Output the [x, y] coordinate of the center of the cell containing the given text.  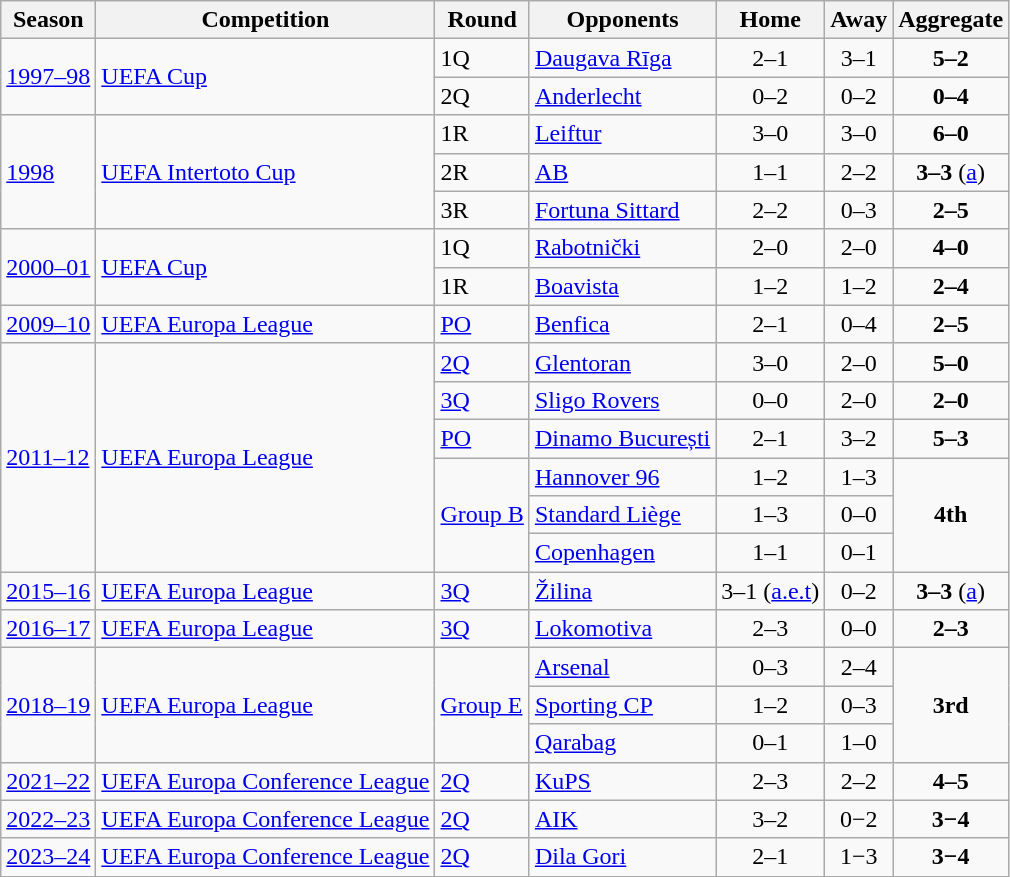
Žilina [622, 591]
1–0 [859, 743]
AB [622, 172]
Boavista [622, 286]
2018–19 [48, 705]
Sligo Rovers [622, 400]
Standard Liège [622, 515]
Hannover 96 [622, 477]
Benfica [622, 324]
1997–98 [48, 77]
1−3 [859, 857]
Round [482, 20]
5–3 [951, 438]
3–1 (a.e.t) [770, 591]
4–0 [951, 248]
6–0 [951, 134]
Rabotnički [622, 248]
2000–01 [48, 267]
Arsenal [622, 667]
Qarabag [622, 743]
Away [859, 20]
1998 [48, 172]
Leiftur [622, 134]
2022–23 [48, 819]
Dila Gori [622, 857]
2009–10 [48, 324]
2023–24 [48, 857]
Aggregate [951, 20]
3–1 [859, 58]
Daugava Rīga [622, 58]
2011–12 [48, 457]
Competition [266, 20]
Sporting CP [622, 705]
3R [482, 210]
2015–16 [48, 591]
KuPS [622, 781]
Dinamo București [622, 438]
2021–22 [48, 781]
AIK [622, 819]
Fortuna Sittard [622, 210]
Lokomotiva [622, 629]
Glentoran [622, 362]
Season [48, 20]
3rd [951, 705]
Opponents [622, 20]
Group B [482, 515]
Group E [482, 705]
Home [770, 20]
4–5 [951, 781]
4th [951, 515]
2016–17 [48, 629]
2R [482, 172]
5–0 [951, 362]
UEFA Intertoto Cup [266, 172]
5–2 [951, 58]
Anderlecht [622, 96]
Copenhagen [622, 553]
0−2 [859, 819]
